Provide the [x, y] coordinate of the cell's center where the given text is located.  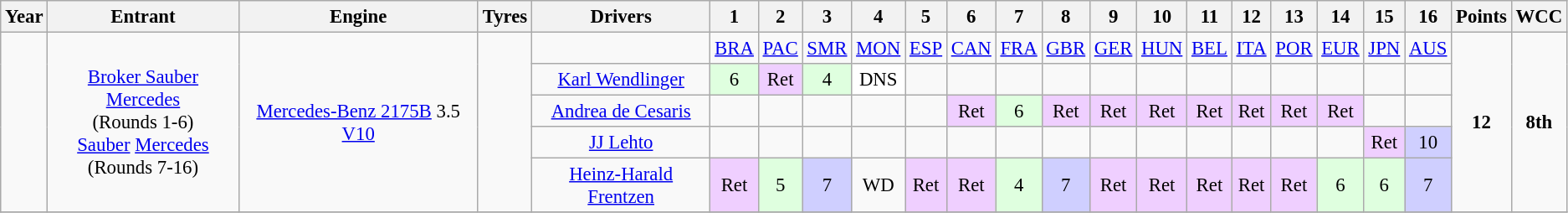
DNS [879, 80]
Points [1481, 17]
Year [24, 17]
JJ Lehto [621, 143]
8 [1066, 17]
BEL [1210, 49]
Entrant [143, 17]
GER [1113, 49]
3 [827, 17]
14 [1340, 17]
GBR [1066, 49]
POR [1294, 49]
FRA [1019, 49]
BRA [735, 49]
Mercedes-Benz 2175B 3.5 V10 [358, 122]
SMR [827, 49]
WD [879, 186]
AUS [1428, 49]
9 [1113, 17]
HUN [1162, 49]
JPN [1384, 49]
CAN [971, 49]
Heinz-Harald Frentzen [621, 186]
PAC [780, 49]
16 [1428, 17]
ITA [1252, 49]
MON [879, 49]
2 [780, 17]
1 [735, 17]
15 [1384, 17]
8th [1539, 122]
Broker Sauber Mercedes(Rounds 1-6)Sauber Mercedes(Rounds 7-16) [143, 122]
13 [1294, 17]
Karl Wendlinger [621, 80]
Drivers [621, 17]
11 [1210, 17]
Engine [358, 17]
WCC [1539, 17]
ESP [926, 49]
Tyres [505, 17]
EUR [1340, 49]
Andrea de Cesaris [621, 112]
